From the cell containing the given text, extract its center point as (X, Y) coordinate. 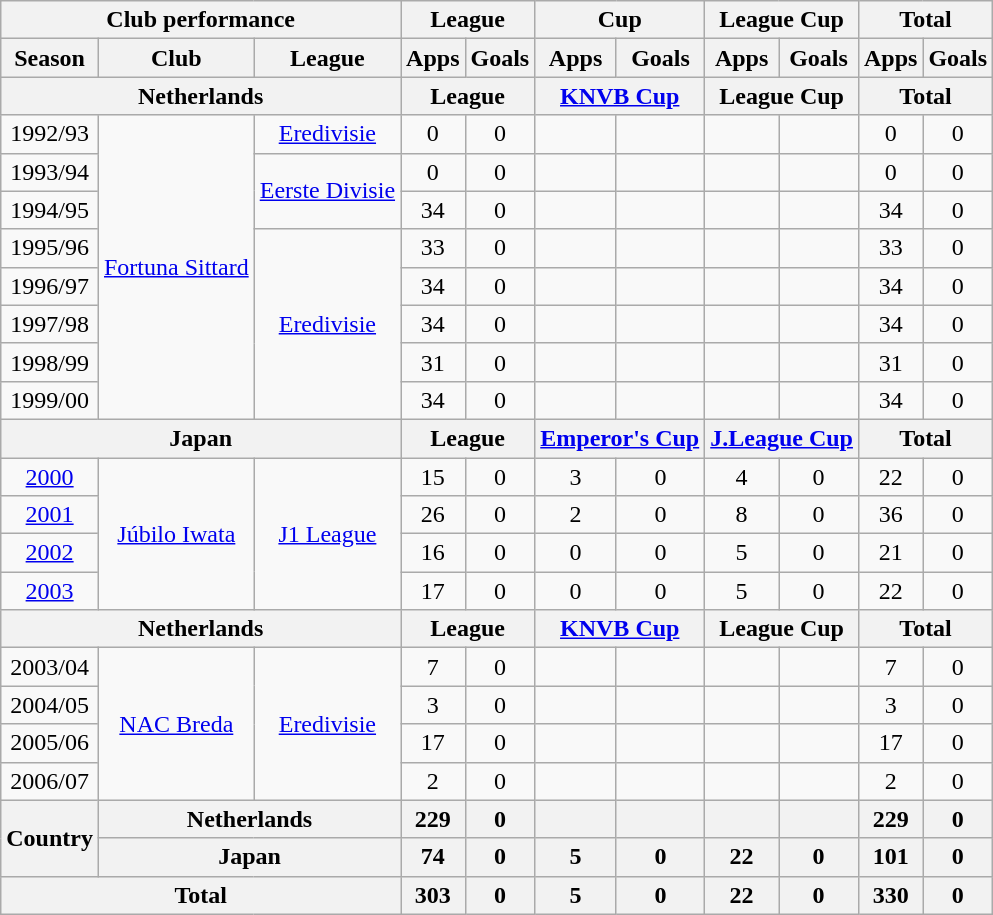
2003/04 (50, 667)
1995/96 (50, 248)
Eerste Divisie (327, 191)
15 (433, 477)
1992/93 (50, 134)
Emperor's Cup (620, 438)
Júbilo Iwata (176, 534)
2002 (50, 553)
Country (50, 838)
Fortuna Sittard (176, 267)
NAC Breda (176, 724)
16 (433, 553)
1993/94 (50, 172)
Club performance (201, 20)
101 (890, 857)
26 (433, 515)
21 (890, 553)
1994/95 (50, 210)
74 (433, 857)
2003 (50, 591)
2001 (50, 515)
Season (50, 58)
36 (890, 515)
Club (176, 58)
2000 (50, 477)
1998/99 (50, 362)
1997/98 (50, 324)
2005/06 (50, 743)
4 (742, 477)
1999/00 (50, 400)
2004/05 (50, 705)
J1 League (327, 534)
2006/07 (50, 781)
330 (890, 895)
303 (433, 895)
J.League Cup (782, 438)
Cup (620, 20)
1996/97 (50, 286)
8 (742, 515)
